Return the [X, Y] coordinate for the center point of the cell that contains the specified text.  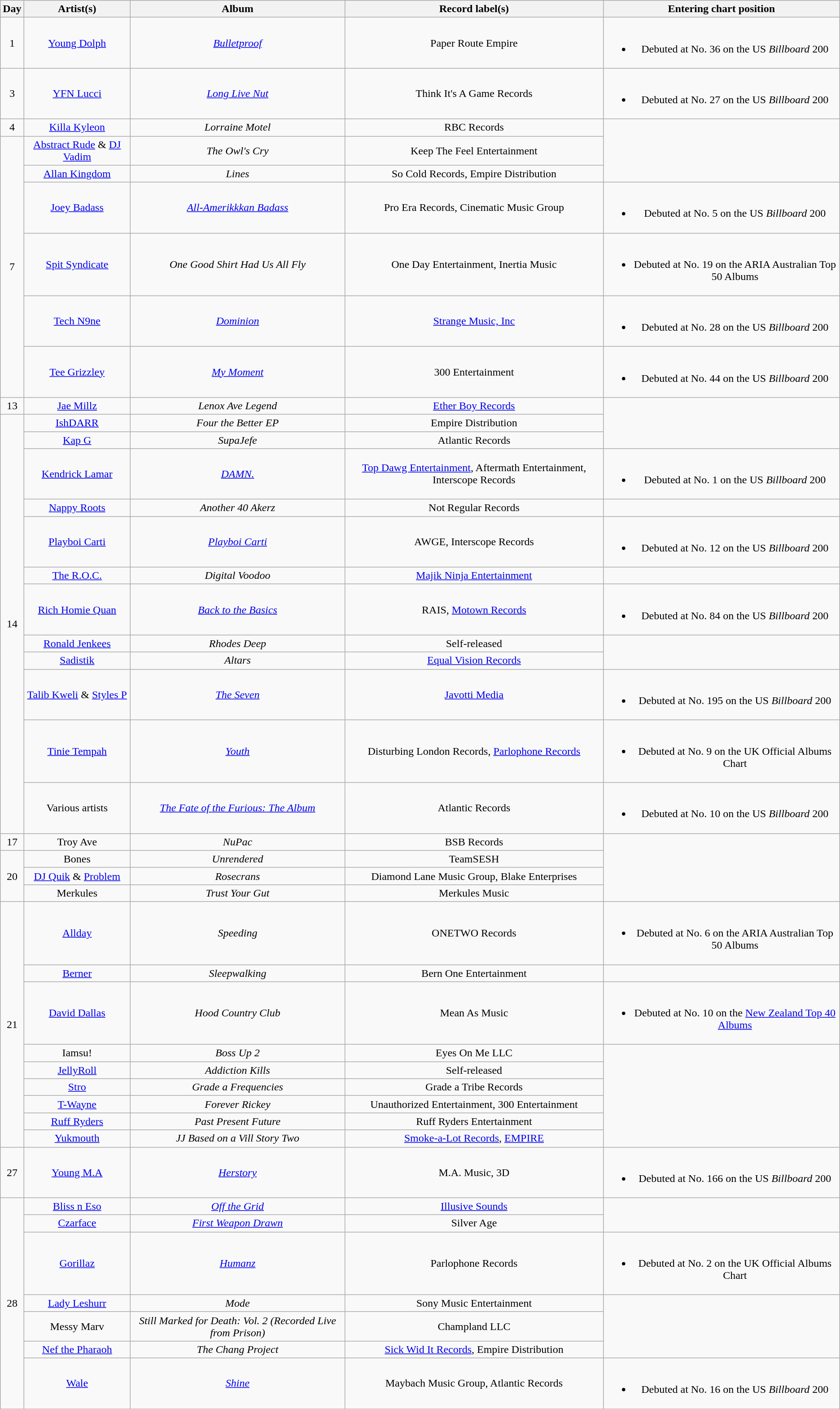
Off the Grid [237, 1206]
So Cold Records, Empire Distribution [474, 174]
Merkules Music [474, 893]
Maybach Music Group, Atlantic Records [474, 1383]
Various artists [77, 808]
27 [12, 1172]
Humanz [237, 1263]
Wale [77, 1383]
Forever Rickey [237, 1104]
Debuted at No. 10 on the New Zealand Top 40 Albums [722, 1013]
Tinie Tempah [77, 751]
Ruff Ryders [77, 1121]
Stro [77, 1087]
Altars [237, 661]
Champland LLC [474, 1326]
Dominion [237, 321]
Rosecrans [237, 876]
Diamond Lane Music Group, Blake Enterprises [474, 876]
Shine [237, 1383]
RAIS, Motown Records [474, 609]
Disturbing London Records, Parlophone Records [474, 751]
The Chang Project [237, 1349]
Eyes On Me LLC [474, 1053]
Debuted at No. 2 on the UK Official Albums Chart [722, 1263]
The Fate of the Furious: The Album [237, 808]
Abstract Rude & DJ Vadim [77, 151]
Sleepwalking [237, 973]
Kap G [77, 440]
Illusive Sounds [474, 1206]
Grade a Tribe Records [474, 1087]
Grade a Frequencies [237, 1087]
Bones [77, 859]
Debuted at No. 9 on the UK Official Albums Chart [722, 751]
Debuted at No. 12 on the US Billboard 200 [722, 542]
Lines [237, 174]
Digital Voodoo [237, 576]
Jae Millz [77, 406]
My Moment [237, 372]
Past Present Future [237, 1121]
Herstory [237, 1172]
Javotti Media [474, 695]
T-Wayne [77, 1104]
Berner [77, 973]
First Weapon Drawn [237, 1223]
Sick Wid It Records, Empire Distribution [474, 1349]
Merkules [77, 893]
Ether Boy Records [474, 406]
Debuted at No. 44 on the US Billboard 200 [722, 372]
Record label(s) [474, 9]
Day [12, 9]
Smoke-a-Lot Records, EMPIRE [474, 1138]
Tech N9ne [77, 321]
M.A. Music, 3D [474, 1172]
Debuted at No. 27 on the US Billboard 200 [722, 93]
1 [12, 43]
Equal Vision Records [474, 661]
21 [12, 1024]
Paper Route Empire [474, 43]
Debuted at No. 10 on the US Billboard 200 [722, 808]
Long Live Nut [237, 93]
Spit Syndicate [77, 264]
13 [12, 406]
300 Entertainment [474, 372]
Debuted at No. 5 on the US Billboard 200 [722, 207]
ONETWO Records [474, 933]
Album [237, 9]
Debuted at No. 166 on the US Billboard 200 [722, 1172]
Allday [77, 933]
Addiction Kills [237, 1070]
Artist(s) [77, 9]
Hood Country Club [237, 1013]
7 [12, 267]
Bliss n Eso [77, 1206]
Sadistik [77, 661]
JJ Based on a Vill Story Two [237, 1138]
Silver Age [474, 1223]
DJ Quik & Problem [77, 876]
20 [12, 876]
Iamsu! [77, 1053]
Lenox Ave Legend [237, 406]
Joey Badass [77, 207]
Still Marked for Death: Vol. 2 (Recorded Live from Prison) [237, 1326]
Mode [237, 1303]
NuPac [237, 842]
Unauthorized Entertainment, 300 Entertainment [474, 1104]
17 [12, 842]
Another 40 Akerz [237, 508]
The Owl's Cry [237, 151]
Debuted at No. 1 on the US Billboard 200 [722, 474]
TeamSESH [474, 859]
BSB Records [474, 842]
Mean As Music [474, 1013]
Ronald Jenkees [77, 643]
Majik Ninja Entertainment [474, 576]
Nappy Roots [77, 508]
Sony Music Entertainment [474, 1303]
Unrendered [237, 859]
Speeding [237, 933]
Back to the Basics [237, 609]
Gorillaz [77, 1263]
AWGE, Interscope Records [474, 542]
Think It's A Game Records [474, 93]
Nef the Pharaoh [77, 1349]
RBC Records [474, 127]
Young Dolph [77, 43]
JellyRoll [77, 1070]
Debuted at No. 84 on the US Billboard 200 [722, 609]
14 [12, 624]
Bern One Entertainment [474, 973]
One Day Entertainment, Inertia Music [474, 264]
Boss Up 2 [237, 1053]
The R.O.C. [77, 576]
DAMN. [237, 474]
Not Regular Records [474, 508]
Four the Better EP [237, 423]
Parlophone Records [474, 1263]
Debuted at No. 195 on the US Billboard 200 [722, 695]
Trust Your Gut [237, 893]
IshDARR [77, 423]
28 [12, 1303]
Empire Distribution [474, 423]
Killa Kyleon [77, 127]
Ruff Ryders Entertainment [474, 1121]
Debuted at No. 6 on the ARIA Australian Top 50 Albums [722, 933]
Allan Kingdom [77, 174]
Rhodes Deep [237, 643]
Troy Ave [77, 842]
Top Dawg Entertainment, Aftermath Entertainment, Interscope Records [474, 474]
Strange Music, Inc [474, 321]
One Good Shirt Had Us All Fly [237, 264]
Entering chart position [722, 9]
Lorraine Motel [237, 127]
Pro Era Records, Cinematic Music Group [474, 207]
Messy Marv [77, 1326]
Debuted at No. 36 on the US Billboard 200 [722, 43]
All-Amerikkkan Badass [237, 207]
The Seven [237, 695]
Debuted at No. 16 on the US Billboard 200 [722, 1383]
Rich Homie Quan [77, 609]
SupaJefe [237, 440]
Youth [237, 751]
Kendrick Lamar [77, 474]
YFN Lucci [77, 93]
4 [12, 127]
Debuted at No. 28 on the US Billboard 200 [722, 321]
Czarface [77, 1223]
Bulletproof [237, 43]
Talib Kweli & Styles P [77, 695]
Tee Grizzley [77, 372]
David Dallas [77, 1013]
Lady Leshurr [77, 1303]
3 [12, 93]
Keep The Feel Entertainment [474, 151]
Yukmouth [77, 1138]
Young M.A [77, 1172]
Debuted at No. 19 on the ARIA Australian Top 50 Albums [722, 264]
